Provide the [X, Y] coordinate of the cell's center where the given text is located.  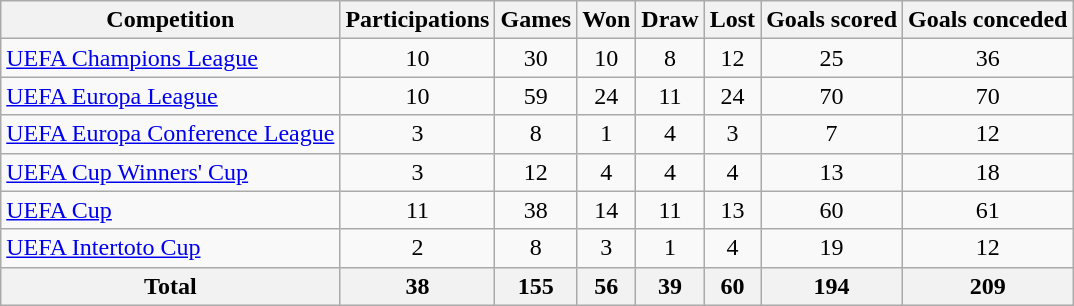
7 [832, 134]
UEFA Intertoto Cup [170, 248]
Lost [732, 20]
194 [832, 286]
2 [418, 248]
UEFA Europa Conference League [170, 134]
Competition [170, 20]
UEFA Champions League [170, 58]
UEFA Cup [170, 210]
39 [670, 286]
Total [170, 286]
18 [988, 172]
Goals scored [832, 20]
155 [536, 286]
Draw [670, 20]
61 [988, 210]
14 [606, 210]
30 [536, 58]
Games [536, 20]
209 [988, 286]
56 [606, 286]
19 [832, 248]
UEFA Europa League [170, 96]
UEFA Cup Winners' Cup [170, 172]
Won [606, 20]
59 [536, 96]
36 [988, 58]
Goals conceded [988, 20]
25 [832, 58]
Participations [418, 20]
